Return [X, Y] of the center of cell containing provided text 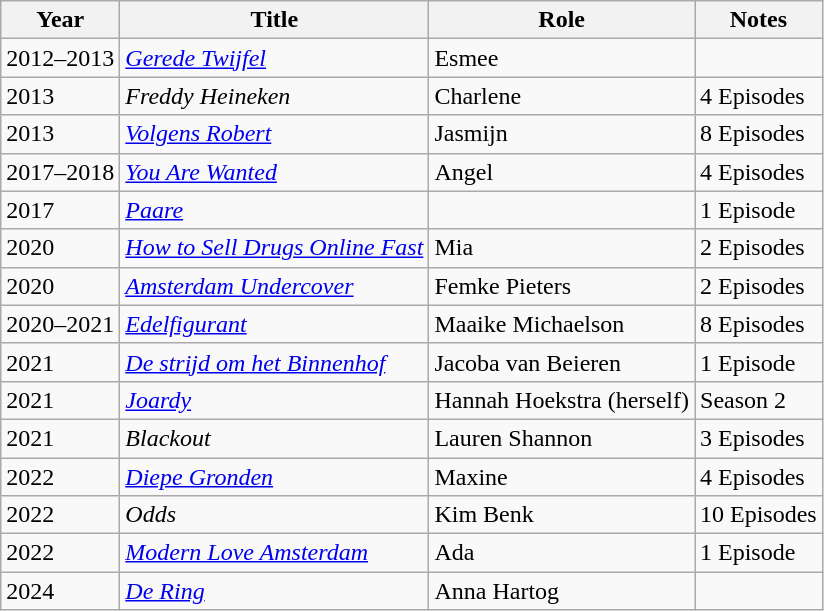
Charlene [562, 96]
Title [274, 20]
Freddy Heineken [274, 96]
Volgens Robert [274, 134]
Jacoba van Beieren [562, 362]
Modern Love Amsterdam [274, 553]
Season 2 [758, 400]
Ada [562, 553]
De strijd om het Binnenhof [274, 362]
How to Sell Drugs Online Fast [274, 248]
2017 [60, 210]
Blackout [274, 438]
2020–2021 [60, 324]
Gerede Twijfel [274, 58]
Joardy [274, 400]
Mia [562, 248]
Amsterdam Undercover [274, 286]
Hannah Hoekstra (herself) [562, 400]
3 Episodes [758, 438]
Kim Benk [562, 515]
Femke Pieters [562, 286]
2012–2013 [60, 58]
Maaike Michaelson [562, 324]
Jasmijn [562, 134]
2017–2018 [60, 172]
Year [60, 20]
Angel [562, 172]
Paare [274, 210]
You Are Wanted [274, 172]
Diepe Gronden [274, 477]
Lauren Shannon [562, 438]
Role [562, 20]
Anna Hartog [562, 591]
2024 [60, 591]
Esmee [562, 58]
Maxine [562, 477]
Edelfigurant [274, 324]
De Ring [274, 591]
Notes [758, 20]
Odds [274, 515]
10 Episodes [758, 515]
